Return (x, y) of the center of cell containing provided text 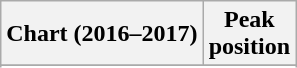
Peakposition (249, 34)
Chart (2016–2017) (102, 34)
